Output the (X, Y) coordinate of the center of the cell containing the given text.  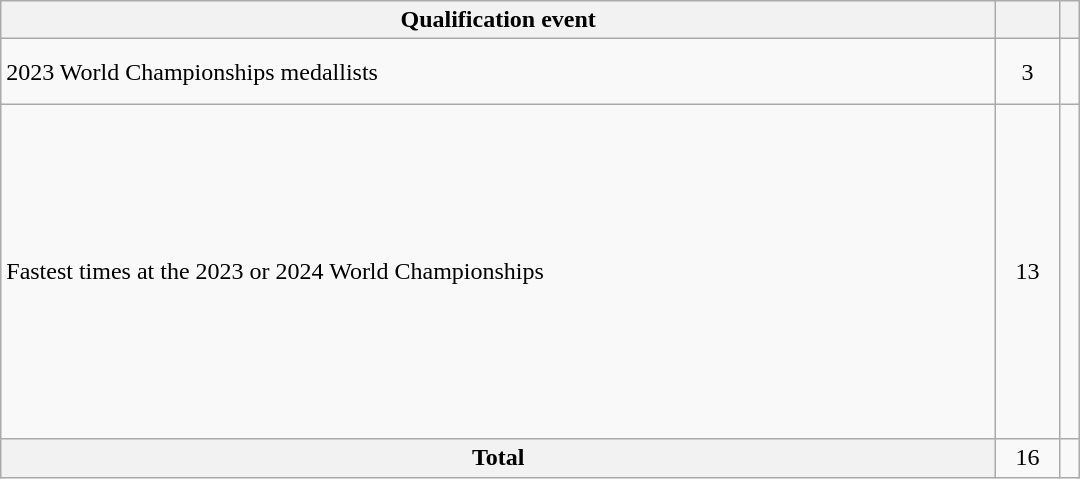
16 (1028, 458)
3 (1028, 72)
Fastest times at the 2023 or 2024 World Championships (498, 272)
Total (498, 458)
13 (1028, 272)
Qualification event (498, 20)
2023 World Championships medallists (498, 72)
